Detect which cell encompasses the target text, then output its [X, Y] center coordinate. 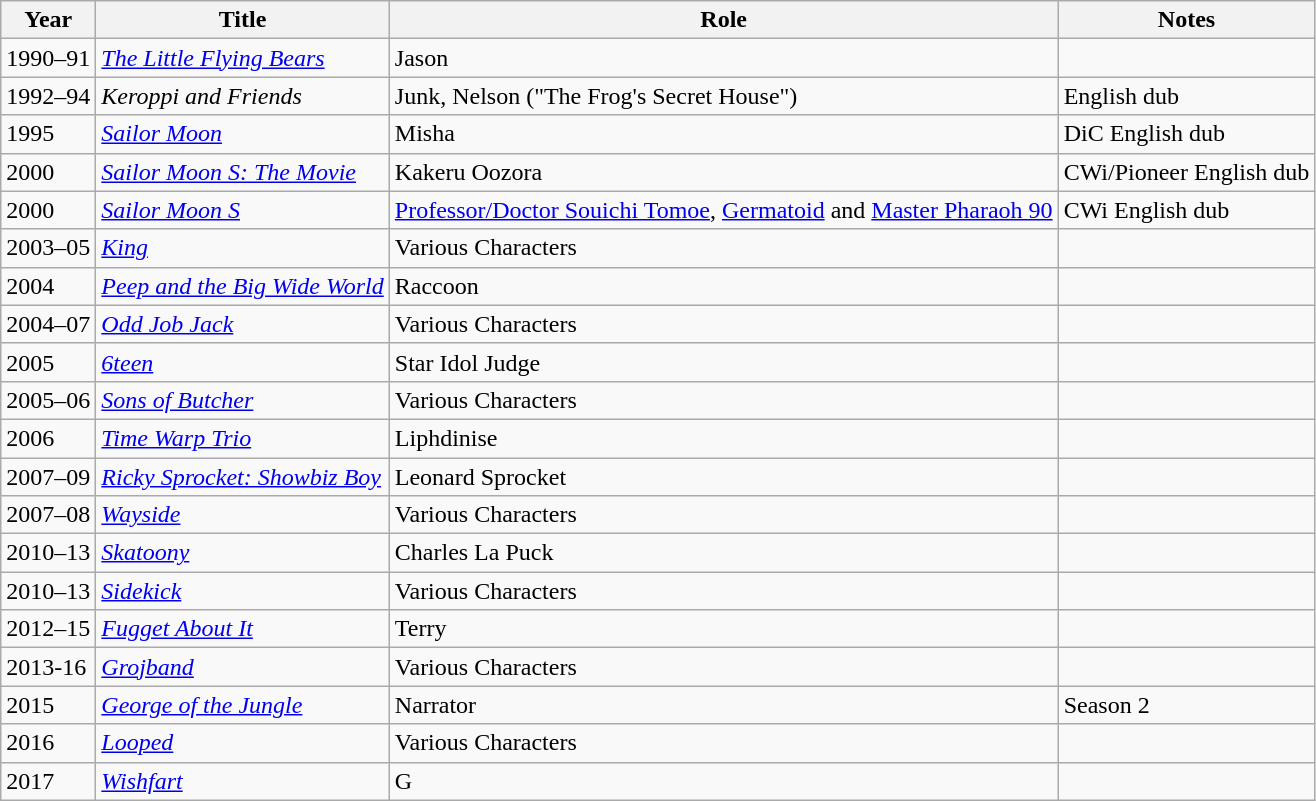
CWi English dub [1186, 210]
Title [242, 20]
1990–91 [48, 58]
Role [724, 20]
The Little Flying Bears [242, 58]
Season 2 [1186, 705]
Wishfart [242, 781]
Grojband [242, 667]
Misha [724, 134]
English dub [1186, 96]
Jason [724, 58]
1995 [48, 134]
2003–05 [48, 248]
2004–07 [48, 324]
Fugget About It [242, 629]
2016 [48, 743]
Time Warp Trio [242, 438]
Leonard Sprocket [724, 477]
2005–06 [48, 400]
Keroppi and Friends [242, 96]
George of the Jungle [242, 705]
Terry [724, 629]
Ricky Sprocket: Showbiz Boy [242, 477]
Sidekick [242, 591]
CWi/Pioneer English dub [1186, 172]
1992–94 [48, 96]
Odd Job Jack [242, 324]
Sailor Moon S: The Movie [242, 172]
2015 [48, 705]
2017 [48, 781]
Year [48, 20]
Wayside [242, 515]
Liphdinise [724, 438]
Raccoon [724, 286]
2013-16 [48, 667]
Kakeru Oozora [724, 172]
Looped [242, 743]
Sailor Moon [242, 134]
2007–09 [48, 477]
Charles La Puck [724, 553]
Star Idol Judge [724, 362]
Skatoony [242, 553]
2006 [48, 438]
2005 [48, 362]
2007–08 [48, 515]
G [724, 781]
Narrator [724, 705]
Notes [1186, 20]
Peep and the Big Wide World [242, 286]
Junk, Nelson ("The Frog's Secret House") [724, 96]
6teen [242, 362]
King [242, 248]
2012–15 [48, 629]
Professor/Doctor Souichi Tomoe, Germatoid and Master Pharaoh 90 [724, 210]
DiC English dub [1186, 134]
2004 [48, 286]
Sailor Moon S [242, 210]
Sons of Butcher [242, 400]
